Find where the given text appears and provide that cell's center as [x, y] coordinate. 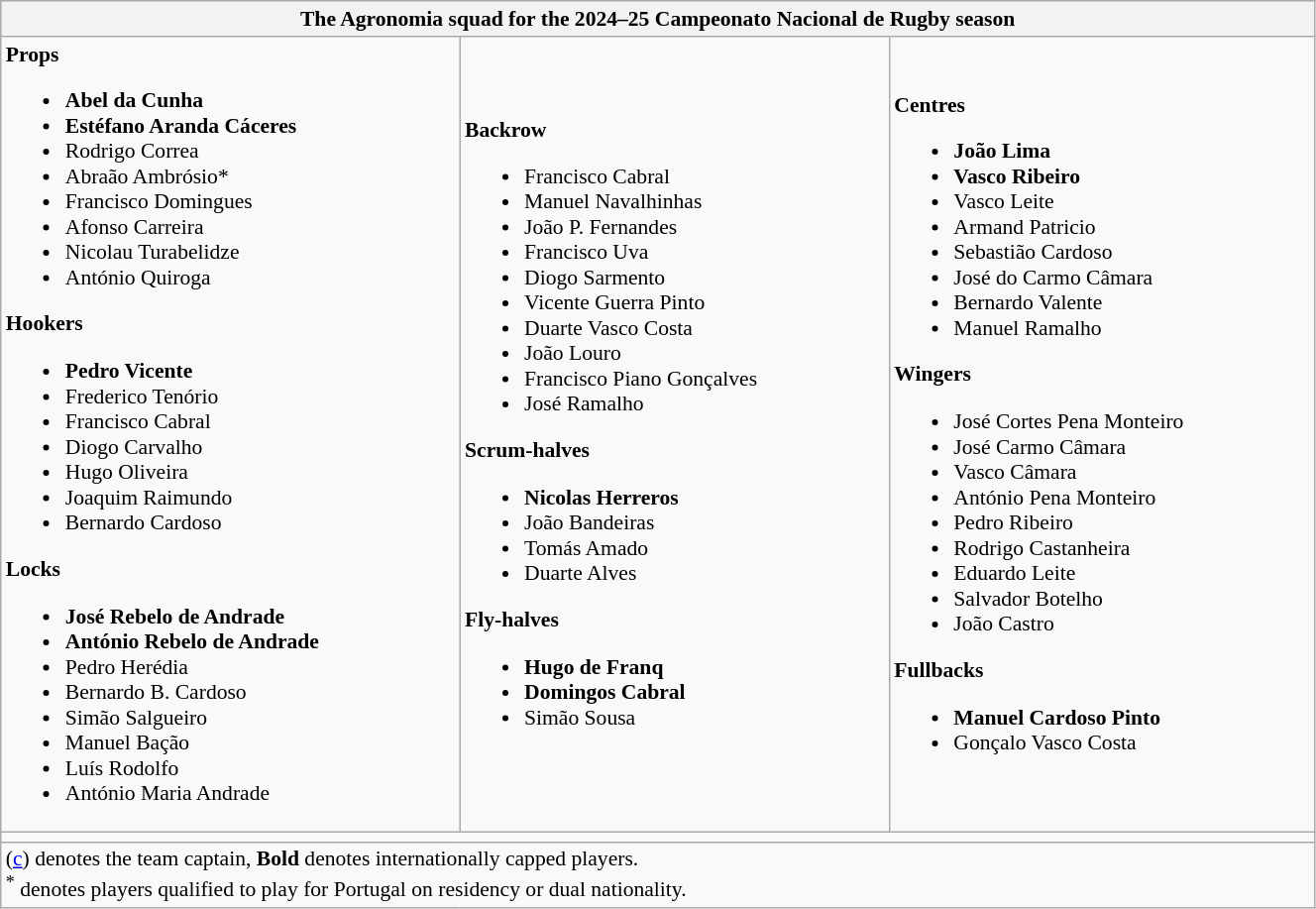
The Agronomia squad for the 2024–25 Campeonato Nacional de Rugby season [658, 19]
